Return [x, y] of the center of cell containing provided text 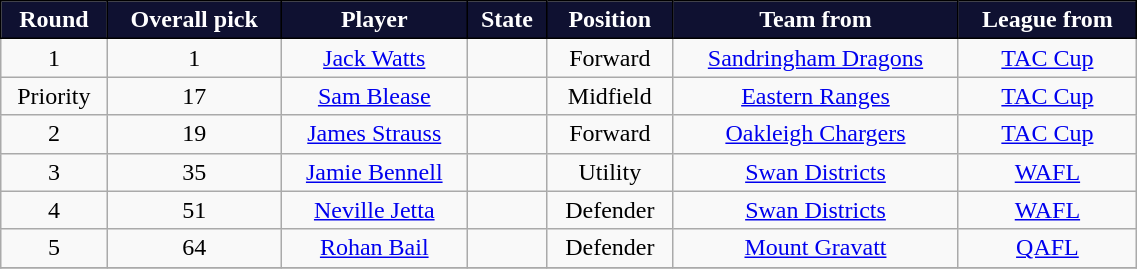
Eastern Ranges [816, 96]
Mount Gravatt [816, 248]
Jack Watts [374, 58]
5 [54, 248]
Oakleigh Chargers [816, 134]
Player [374, 20]
4 [54, 210]
James Strauss [374, 134]
Sandringham Dragons [816, 58]
League from [1048, 20]
Neville Jetta [374, 210]
Sam Blease [374, 96]
QAFL [1048, 248]
Overall pick [194, 20]
19 [194, 134]
2 [54, 134]
Round [54, 20]
Rohan Bail [374, 248]
Position [610, 20]
Team from [816, 20]
51 [194, 210]
Midfield [610, 96]
64 [194, 248]
State [506, 20]
35 [194, 172]
17 [194, 96]
Jamie Bennell [374, 172]
3 [54, 172]
Utility [610, 172]
Priority [54, 96]
